Extract the (X, Y) coordinate from the center of the cell holding the provided text.  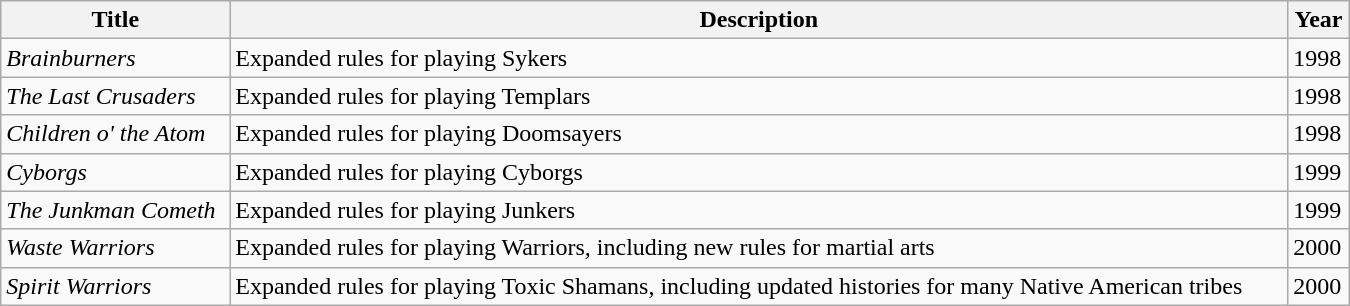
Title (116, 20)
Children o' the Atom (116, 134)
Expanded rules for playing Sykers (759, 58)
Expanded rules for playing Doomsayers (759, 134)
Expanded rules for playing Toxic Shamans, including updated histories for many Native American tribes (759, 286)
Cyborgs (116, 172)
Year (1318, 20)
Description (759, 20)
Expanded rules for playing Warriors, including new rules for martial arts (759, 248)
The Junkman Cometh (116, 210)
Expanded rules for playing Cyborgs (759, 172)
Waste Warriors (116, 248)
Spirit Warriors (116, 286)
Expanded rules for playing Junkers (759, 210)
The Last Crusaders (116, 96)
Expanded rules for playing Templars (759, 96)
Brainburners (116, 58)
